Determine the [x, y] coordinate at the center of the cell enclosing the given text.  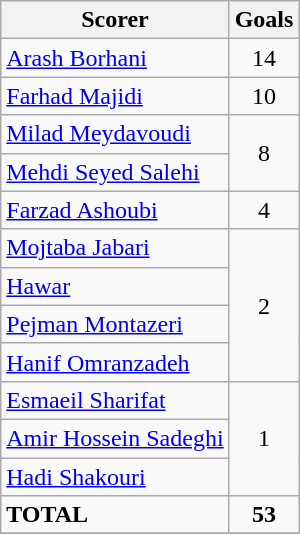
Mehdi Seyed Salehi [115, 172]
Arash Borhani [115, 58]
4 [264, 210]
53 [264, 515]
Scorer [115, 20]
Hawar [115, 286]
1 [264, 438]
Hadi Shakouri [115, 477]
Amir Hossein Sadeghi [115, 438]
Mojtaba Jabari [115, 248]
10 [264, 96]
Hanif Omranzadeh [115, 362]
2 [264, 305]
TOTAL [115, 515]
Milad Meydavoudi [115, 134]
Esmaeil Sharifat [115, 400]
8 [264, 153]
Goals [264, 20]
Pejman Montazeri [115, 324]
Farzad Ashoubi [115, 210]
14 [264, 58]
Farhad Majidi [115, 96]
